Pinpoint the cell where the given text exists, returning its [X, Y] midpoint coordinate. 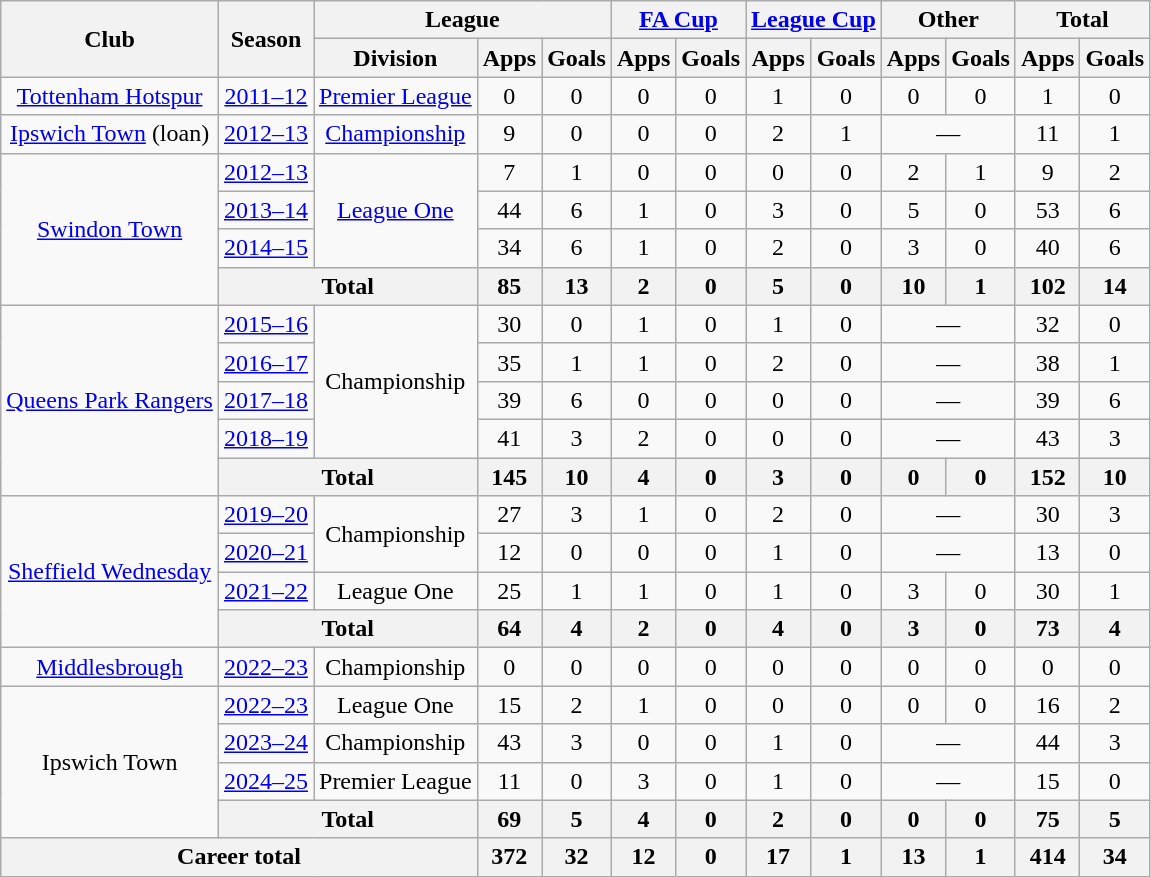
2024–25 [266, 781]
Club [110, 39]
2021–22 [266, 591]
152 [1047, 477]
2013–14 [266, 210]
14 [1115, 286]
Season [266, 39]
Tottenham Hotspur [110, 96]
Middlesbrough [110, 667]
2011–12 [266, 96]
2016–17 [266, 362]
16 [1047, 705]
League [463, 20]
38 [1047, 362]
Ipswich Town (loan) [110, 134]
Swindon Town [110, 229]
102 [1047, 286]
2018–19 [266, 438]
2019–20 [266, 515]
75 [1047, 819]
FA Cup [678, 20]
414 [1047, 857]
64 [509, 629]
Other [948, 20]
27 [509, 515]
73 [1047, 629]
145 [509, 477]
35 [509, 362]
League Cup [814, 20]
372 [509, 857]
2017–18 [266, 400]
7 [509, 172]
85 [509, 286]
2015–16 [266, 324]
53 [1047, 210]
Division [396, 58]
2020–21 [266, 553]
Career total [239, 857]
25 [509, 591]
Queens Park Rangers [110, 400]
41 [509, 438]
Ipswich Town [110, 762]
40 [1047, 248]
2023–24 [266, 743]
2014–15 [266, 248]
Sheffield Wednesday [110, 572]
17 [778, 857]
69 [509, 819]
